Detect which cell encompasses the target text, then output its [X, Y] center coordinate. 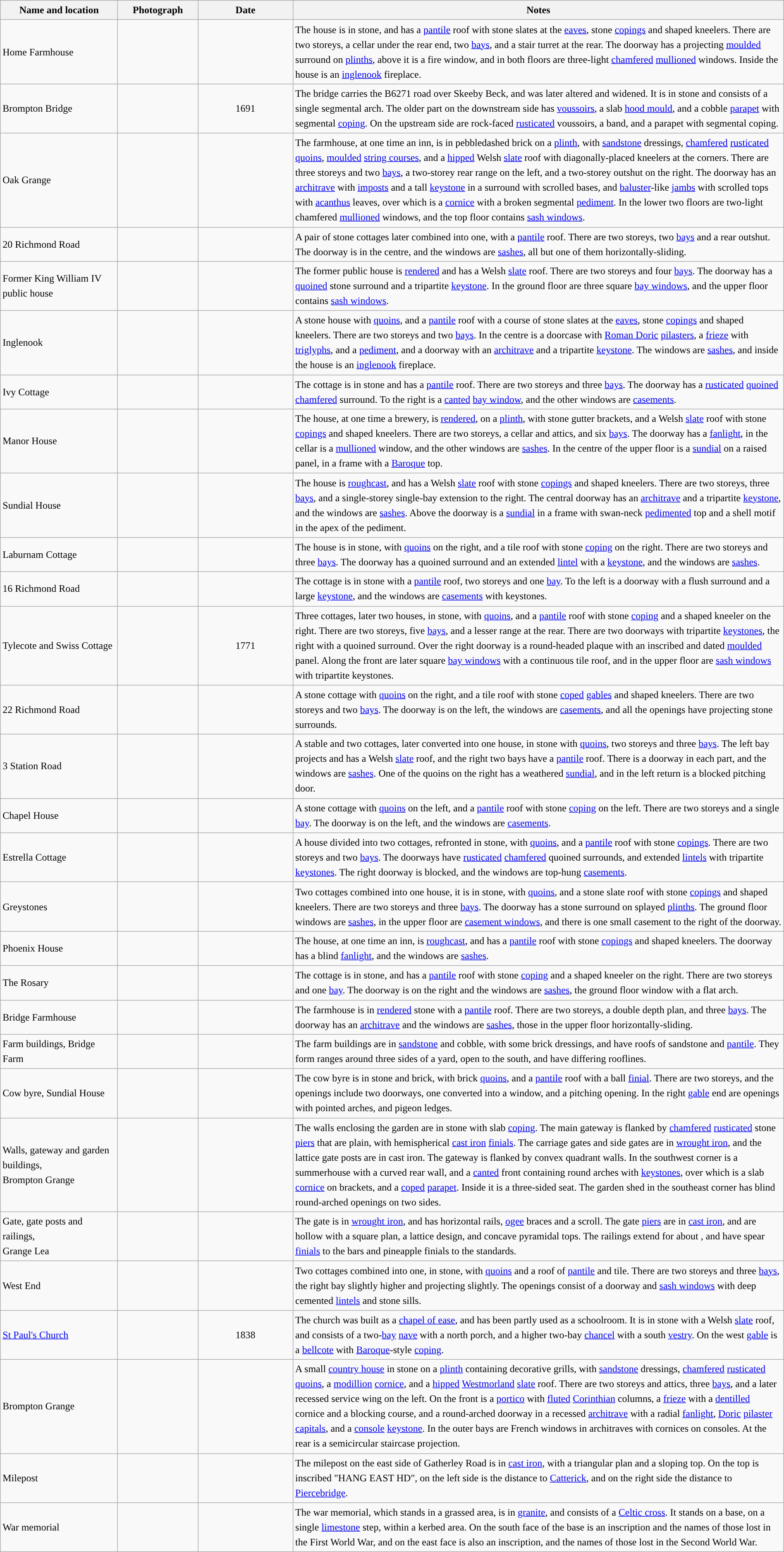
Notes [538, 10]
Tylecote and Swiss Cottage [59, 646]
Laburnam Cottage [59, 554]
1691 [246, 108]
Milepost [59, 1478]
War memorial [59, 1528]
Phoenix House [59, 949]
20 Richmond Road [59, 244]
Former King William IV public house [59, 286]
Sundial House [59, 505]
Cow byre, Sundial House [59, 1093]
3 Station Road [59, 767]
Greystones [59, 906]
Date [246, 10]
Brompton Grange [59, 1406]
St Paul's Church [59, 1335]
Estrella Cottage [59, 858]
Manor House [59, 441]
Chapel House [59, 815]
Brompton Bridge [59, 108]
West End [59, 1285]
Ivy Cottage [59, 392]
Walls, gateway and garden buildings, Brompton Grange [59, 1165]
Farm buildings, Bridge Farm [59, 1051]
The Rosary [59, 983]
Home Farmhouse [59, 52]
Oak Grange [59, 180]
1838 [246, 1335]
Inglenook [59, 342]
22 Richmond Road [59, 710]
16 Richmond Road [59, 589]
1771 [246, 646]
Name and location [59, 10]
Photograph [158, 10]
Bridge Farmhouse [59, 1017]
Gate, gate posts and railings,Grange Lea [59, 1236]
